Capture the cell that displays the provided text and extract its [x, y] central coordinate. 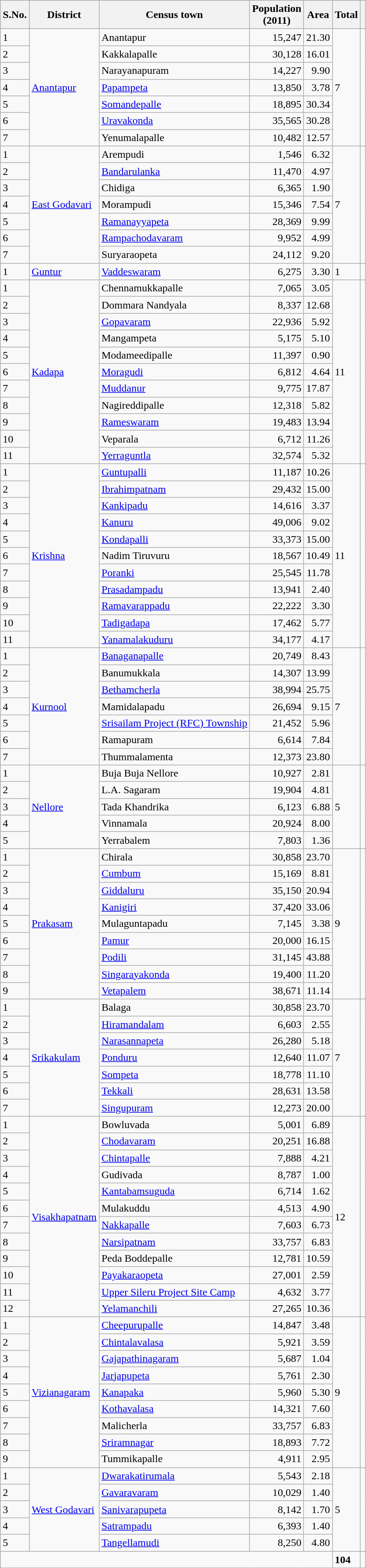
Population(2011) [277, 15]
19,483 [277, 422]
20,924 [277, 824]
18,778 [277, 1074]
2.81 [318, 773]
Tadigadapa [174, 623]
38,994 [277, 690]
Papampeta [174, 87]
Malicherla [174, 1426]
5.10 [318, 338]
1.36 [318, 840]
Narsipatnam [174, 1241]
7.60 [318, 1409]
22,936 [277, 322]
12.57 [318, 138]
33.06 [318, 907]
Chennamukkapalle [174, 288]
1.04 [318, 1359]
1.00 [318, 1175]
Chodavaram [174, 1141]
4.97 [318, 171]
30,128 [277, 54]
Sriramnagar [174, 1442]
9.99 [318, 221]
35,150 [277, 890]
3.38 [318, 924]
Ibrahimpatnam [174, 489]
4.21 [318, 1158]
Moragudi [174, 372]
District [64, 15]
15,169 [277, 874]
21,452 [277, 723]
23.80 [318, 756]
Kanapaka [174, 1392]
38,671 [277, 991]
16.88 [318, 1141]
Gopavaram [174, 322]
7,888 [277, 1158]
Chirala [174, 857]
5.92 [318, 322]
Kakkalapalle [174, 54]
27,265 [277, 1309]
4,632 [277, 1292]
6,393 [277, 1526]
Buja Buja Nellore [174, 773]
Vetapalem [174, 991]
S.No. [15, 15]
5.32 [318, 455]
5,543 [277, 1476]
West Godavari [64, 1509]
Satrampadu [174, 1526]
9.20 [318, 255]
8,787 [277, 1175]
5,001 [277, 1125]
25,545 [277, 573]
1.90 [318, 188]
6,812 [277, 372]
Yerrabalem [174, 840]
13,850 [277, 87]
Sanivarapupeta [174, 1509]
Srisailam Project (RFC) Township [174, 723]
15,346 [277, 204]
11,397 [277, 355]
7,603 [277, 1225]
Mulakuddu [174, 1208]
Ponduru [174, 1058]
18,567 [277, 556]
7.72 [318, 1442]
13.99 [318, 673]
1,546 [277, 154]
Kothavalasa [174, 1409]
9.02 [318, 523]
17,462 [277, 623]
Visakhapatnam [64, 1216]
Chintalavalasa [174, 1342]
Morampudi [174, 204]
Prakasam [64, 924]
11.26 [318, 439]
8.81 [318, 874]
12,318 [277, 405]
Tummikapalle [174, 1459]
6,603 [277, 1024]
Chidiga [174, 188]
Yerraguntla [174, 455]
30.28 [318, 121]
Peda Boddepalle [174, 1258]
13,941 [277, 589]
2.55 [318, 1024]
14,321 [277, 1409]
7,065 [277, 288]
Dommara Nandyala [174, 305]
Census town [174, 15]
6,714 [277, 1191]
14,227 [277, 71]
8,250 [277, 1543]
5.77 [318, 623]
10.59 [318, 1258]
Somandepalle [174, 104]
Kanuru [174, 523]
26,280 [277, 1041]
Total [346, 15]
Jarjapupeta [174, 1376]
Nakkapalle [174, 1225]
12,273 [277, 1108]
28,631 [277, 1091]
11.10 [318, 1074]
Sompeta [174, 1074]
28,369 [277, 221]
12,640 [277, 1058]
Guntupalli [174, 472]
5.18 [318, 1041]
22,222 [277, 606]
East Godavari [64, 204]
18,893 [277, 1442]
Chintapalle [174, 1158]
11.14 [318, 991]
32,574 [277, 455]
Pamur [174, 940]
2.30 [318, 1376]
21.30 [318, 37]
31,145 [277, 957]
20.00 [318, 1108]
Rameswaram [174, 422]
Nagireddipalle [174, 405]
20,000 [277, 940]
Poranki [174, 573]
Suryaraopeta [174, 255]
17.87 [318, 388]
Muddanur [174, 388]
5,761 [277, 1376]
14,616 [277, 506]
Vinnamala [174, 824]
Arempudi [174, 154]
Area [318, 15]
10,927 [277, 773]
5,921 [277, 1342]
4.81 [318, 790]
6,712 [277, 439]
11,187 [277, 472]
Narasannapeta [174, 1041]
5.96 [318, 723]
1.70 [318, 1509]
Hiramandalam [174, 1024]
8.43 [318, 656]
43.88 [318, 957]
Veparala [174, 439]
33,373 [277, 539]
Gavaravaram [174, 1492]
2.59 [318, 1275]
49,006 [277, 523]
8.00 [318, 824]
0.90 [318, 355]
Ramapuram [174, 740]
Upper Sileru Project Site Camp [174, 1292]
2.40 [318, 589]
4.80 [318, 1543]
10,029 [277, 1492]
12.68 [318, 305]
Narayanapuram [174, 71]
Ramanayyapeta [174, 221]
Mulaguntapadu [174, 924]
5.30 [318, 1392]
L.A. Sagaram [174, 790]
Yenumalapalle [174, 138]
4.17 [318, 639]
2.18 [318, 1476]
29,432 [277, 489]
3.77 [318, 1292]
Dwarakatirumala [174, 1476]
Srikakulam [64, 1057]
3.48 [318, 1325]
3.59 [318, 1342]
6.89 [318, 1125]
16.15 [318, 940]
19,904 [277, 790]
6,275 [277, 272]
Rampachodavaram [174, 238]
Bandarulanka [174, 171]
4.64 [318, 372]
Vizianagaram [64, 1392]
9.15 [318, 706]
11.07 [318, 1058]
Kadapa [64, 372]
9,775 [277, 388]
Kurnool [64, 706]
104 [346, 1560]
19,400 [277, 974]
Tangellamudi [174, 1543]
12,373 [277, 756]
3.78 [318, 87]
14,307 [277, 673]
7,145 [277, 924]
Guntur [64, 272]
Prasadampadu [174, 589]
10.26 [318, 472]
Bethamcherla [174, 690]
5,960 [277, 1392]
Balaga [174, 1007]
18,895 [277, 104]
4,513 [277, 1208]
Bowluvada [174, 1125]
Krishna [64, 555]
Ramavarappadu [174, 606]
34,177 [277, 639]
10.49 [318, 556]
4,911 [277, 1459]
20,251 [277, 1141]
20.94 [318, 890]
Payakaraopeta [174, 1275]
9.90 [318, 71]
6,123 [277, 807]
24,112 [277, 255]
26,694 [277, 706]
Vaddeswaram [174, 272]
Thummalamenta [174, 756]
25.75 [318, 690]
Banaganapalle [174, 656]
3.05 [318, 288]
30.34 [318, 104]
13.58 [318, 1091]
8,337 [277, 305]
Kantabamsuguda [174, 1191]
Uravakonda [174, 121]
16.01 [318, 54]
Nadim Tiruvuru [174, 556]
20,749 [277, 656]
5,175 [277, 338]
Cheepurupalle [174, 1325]
10,482 [277, 138]
11.20 [318, 974]
3.37 [318, 506]
Giddaluru [174, 890]
4.90 [318, 1208]
12,781 [277, 1258]
Mamidalapadu [174, 706]
7.54 [318, 204]
Yanamalakuduru [174, 639]
Singupuram [174, 1108]
1.62 [318, 1191]
Kankipadu [174, 506]
Kanigiri [174, 907]
Banumukkala [174, 673]
4.99 [318, 238]
37,420 [277, 907]
Modameedipalle [174, 355]
Gajapathinagaram [174, 1359]
11.78 [318, 573]
6,365 [277, 188]
35,565 [277, 121]
Nellore [64, 807]
5.82 [318, 405]
7,803 [277, 840]
Tekkali [174, 1091]
2.95 [318, 1459]
6.73 [318, 1225]
5,687 [277, 1359]
9,952 [277, 238]
6.32 [318, 154]
Cumbum [174, 874]
Yelamanchili [174, 1309]
11,470 [277, 171]
6.88 [318, 807]
14,847 [277, 1325]
8,142 [277, 1509]
Mangampeta [174, 338]
27,001 [277, 1275]
Singarayakonda [174, 974]
Gudivada [174, 1175]
Tada Khandrika [174, 807]
10.36 [318, 1309]
6,614 [277, 740]
13.94 [318, 422]
Kondapalli [174, 539]
15,247 [277, 37]
Podili [174, 957]
7.84 [318, 740]
